Return the [x, y] coordinate for the center point of the cell that contains the specified text.  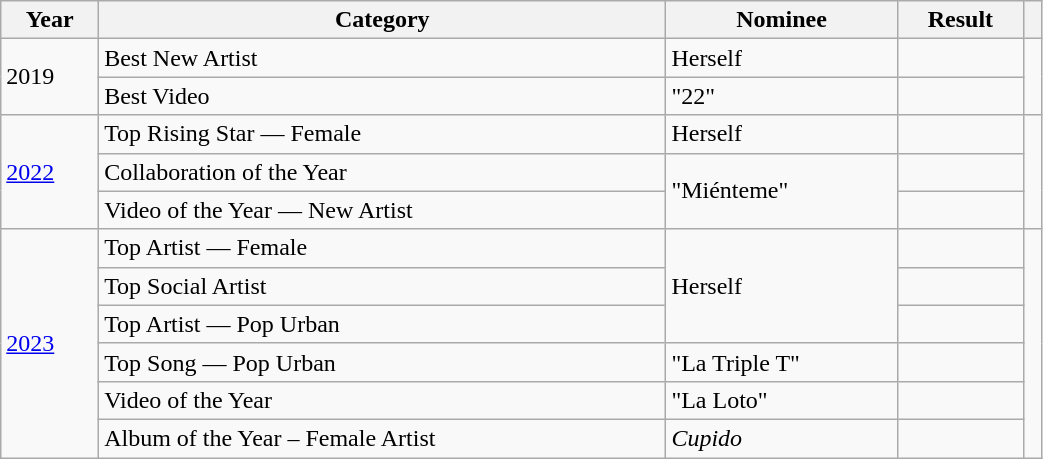
"22" [782, 96]
Top Social Artist [382, 286]
2023 [50, 343]
Video of the Year — New Artist [382, 210]
"La Triple T" [782, 362]
Collaboration of the Year [382, 172]
Top Song — Pop Urban [382, 362]
Best New Artist [382, 58]
Album of the Year – Female Artist [382, 438]
Cupido [782, 438]
Year [50, 20]
Top Rising Star — Female [382, 134]
Top Artist — Female [382, 248]
Top Artist — Pop Urban [382, 324]
Nominee [782, 20]
Category [382, 20]
Video of the Year [382, 400]
Best Video [382, 96]
2022 [50, 172]
Result [960, 20]
2019 [50, 77]
"Miénteme" [782, 191]
"La Loto" [782, 400]
